Capture the cell that displays the provided text and extract its [X, Y] central coordinate. 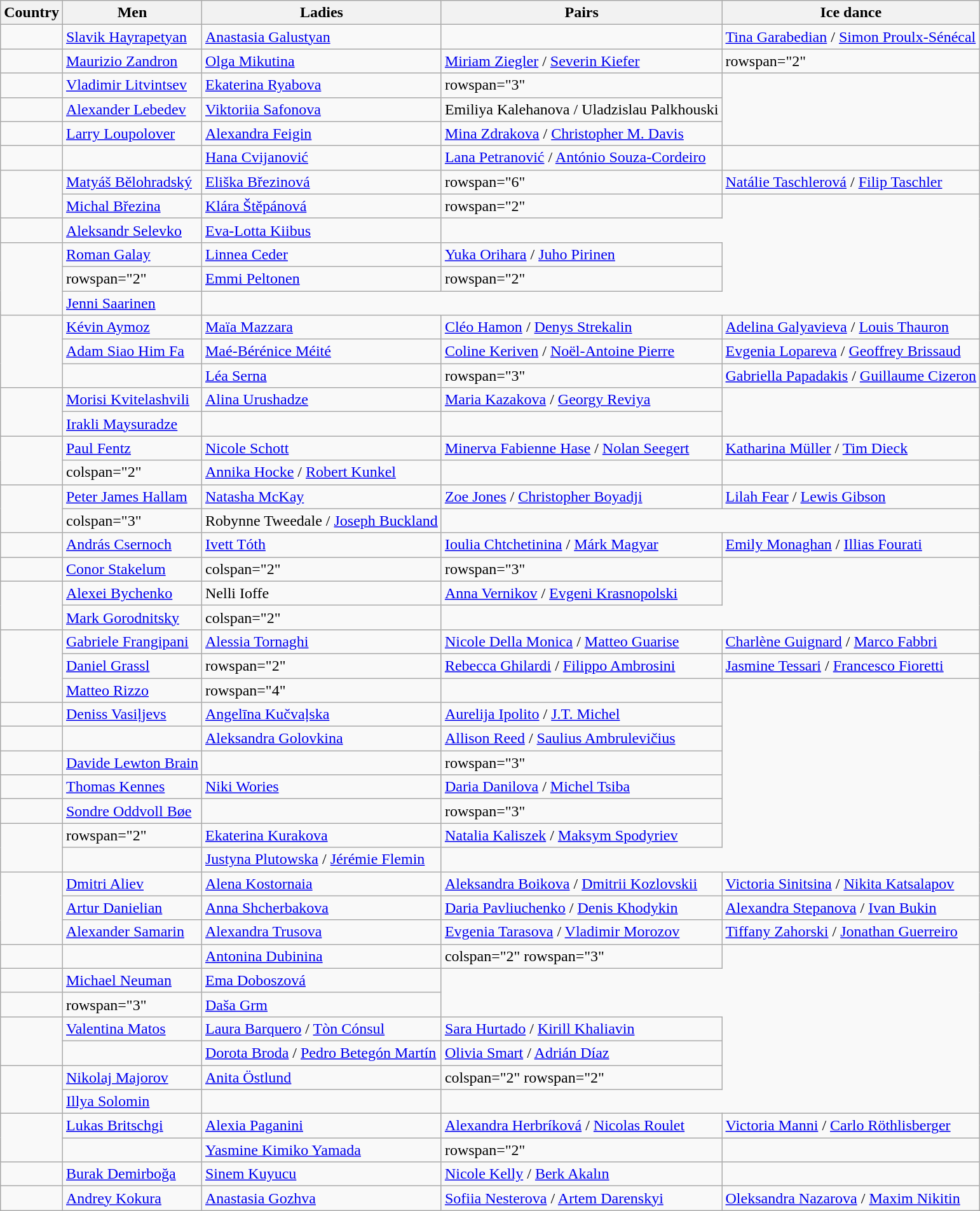
Alexander Lebedev [132, 109]
Adam Siao Him Fa [132, 352]
Gabriella Papadakis / Guillaume Cizeron [851, 376]
Aleksandra Golovkina [322, 739]
Tina Garabedian / Simon Proulx-Sénécal [851, 37]
Burak Demirboğa [132, 1174]
Alexei Bychenko [132, 593]
Coline Keriven / Noël-Antoine Pierre [582, 352]
Alessia Tornaghi [322, 641]
Kévin Aymoz [132, 327]
Conor Stakelum [132, 569]
Matteo Rizzo [132, 690]
Ice dance [851, 13]
Morisi Kvitelashvili [132, 400]
Michal Březina [132, 206]
Sinem Kuyucu [322, 1174]
Anna Vernikov / Evgeni Krasnopolski [582, 593]
Aurelija Ipolito / J.T. Michel [582, 715]
Slavik Hayrapetyan [132, 37]
Miriam Ziegler / Severin Kiefer [582, 61]
Minerva Fabienne Hase / Nolan Seegert [582, 448]
Ema Doboszová [322, 980]
Illya Solomin [132, 1102]
Emiliya Kalehanova / Uladzislau Palkhouski [582, 109]
Nelli Ioffe [322, 593]
Alexandra Trusova [322, 932]
Maé-Bérénice Méité [322, 352]
Peter James Hallam [132, 496]
Yasmine Kimiko Yamada [322, 1150]
Nicole Kelly / Berk Akalın [582, 1174]
Katharina Müller / Tim Dieck [851, 448]
Niki Wories [322, 787]
Viktoriia Safonova [322, 109]
Country [32, 13]
Paul Fentz [132, 448]
Alexandra Feigin [322, 133]
Antonina Dubinina [322, 956]
Pairs [582, 13]
Valentina Matos [132, 1029]
Larry Loupolover [132, 133]
rowspan="4" [322, 690]
Sondre Oddvoll Bøe [132, 811]
Linnea Ceder [322, 254]
Alena Kostornaia [322, 884]
Olga Mikutina [322, 61]
Victoria Manni / Carlo Röthlisberger [851, 1126]
Natalia Kaliszek / Maksym Spodyriev [582, 835]
Lilah Fear / Lewis Gibson [851, 496]
Men [132, 13]
Dmitri Aliev [132, 884]
Robynne Tweedale / Joseph Buckland [322, 521]
Maurizio Zandron [132, 61]
Tiffany Zahorski / Jonathan Guerreiro [851, 932]
Alexia Paganini [322, 1126]
Emmi Peltonen [322, 278]
Yuka Orihara / Juho Pirinen [582, 254]
Artur Danielian [132, 908]
Daria Danilova / Michel Tsiba [582, 787]
Daša Grm [322, 1004]
Sara Hurtado / Kirill Khaliavin [582, 1029]
Dorota Broda / Pedro Betegón Martín [322, 1053]
Evgenia Lopareva / Geoffrey Brissaud [851, 352]
Nicole Della Monica / Matteo Guarise [582, 641]
Ekaterina Ryabova [322, 85]
Lukas Britschgi [132, 1126]
Ivett Tóth [322, 545]
Mina Zdrakova / Christopher M. Davis [582, 133]
Anastasia Gozhva [322, 1198]
Nicole Schott [322, 448]
Anastasia Galustyan [322, 37]
Justyna Plutowska / Jérémie Flemin [322, 859]
Angelīna Kučvaļska [322, 715]
Aleksandr Selevko [132, 230]
Charlène Guignard / Marco Fabbri [851, 641]
rowspan="6" [582, 182]
Rebecca Ghilardi / Filippo Ambrosini [582, 666]
Gabriele Frangipani [132, 641]
Ioulia Chtchetinina / Márk Magyar [582, 545]
Mark Gorodnitsky [132, 617]
Evgenia Tarasova / Vladimir Morozov [582, 932]
Andrey Kokura [132, 1198]
Sofiia Nesterova / Artem Darenskyi [582, 1198]
Roman Galay [132, 254]
Aleksandra Boikova / Dmitrii Kozlovskii [582, 884]
Deniss Vasiļjevs [132, 715]
Victoria Sinitsina / Nikita Katsalapov [851, 884]
Olivia Smart / Adrián Díaz [582, 1053]
András Csernoch [132, 545]
Alexandra Stepanova / Ivan Bukin [851, 908]
Adelina Galyavieva / Louis Thauron [851, 327]
Anita Östlund [322, 1078]
Cléo Hamon / Denys Strekalin [582, 327]
Anna Shcherbakova [322, 908]
Matyáš Bělohradský [132, 182]
Annika Hocke / Robert Kunkel [322, 472]
Jenni Saarinen [132, 303]
Ladies [322, 13]
Alexandra Herbríková / Nicolas Roulet [582, 1126]
Davide Lewton Brain [132, 763]
Daniel Grassl [132, 666]
Laura Barquero / Tòn Cónsul [322, 1029]
Alexander Samarin [132, 932]
Nikolaj Majorov [132, 1078]
Zoe Jones / Christopher Boyadji [582, 496]
colspan="2" rowspan="3" [582, 956]
Irakli Maysuradze [132, 424]
colspan="3" [132, 521]
Natálie Taschlerová / Filip Taschler [851, 182]
Emily Monaghan / Illias Fourati [851, 545]
Michael Neuman [132, 980]
Léa Serna [322, 376]
Maria Kazakova / Georgy Reviya [582, 400]
Allison Reed / Saulius Ambrulevičius [582, 739]
Jasmine Tessari / Francesco Fioretti [851, 666]
Vladimir Litvintsev [132, 85]
Alina Urushadze [322, 400]
Maïa Mazzara [322, 327]
Klára Štěpánová [322, 206]
Eliška Březinová [322, 182]
Ekaterina Kurakova [322, 835]
Natasha McKay [322, 496]
Hana Cvijanović [322, 158]
Thomas Kennes [132, 787]
Daria Pavliuchenko / Denis Khodykin [582, 908]
Lana Petranović / António Souza-Cordeiro [582, 158]
colspan="2" rowspan="2" [582, 1078]
Eva-Lotta Kiibus [322, 230]
Oleksandra Nazarova / Maxim Nikitin [851, 1198]
